Scan for the cell matching the given text and deliver its (X, Y) coordinate at center. 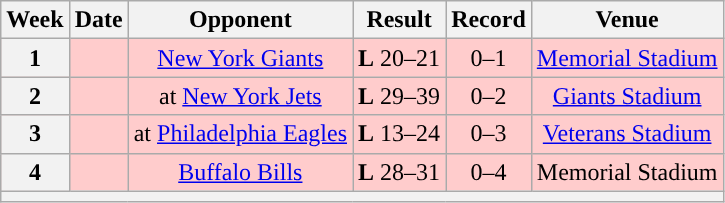
Venue (627, 20)
at Philadelphia Eagles (240, 134)
at New York Jets (240, 96)
2 (35, 96)
Date (98, 20)
Giants Stadium (627, 96)
Week (35, 20)
0–1 (489, 58)
New York Giants (240, 58)
L 20–21 (400, 58)
Result (400, 20)
3 (35, 134)
Buffalo Bills (240, 172)
L 13–24 (400, 134)
L 29–39 (400, 96)
1 (35, 58)
Veterans Stadium (627, 134)
0–4 (489, 172)
L 28–31 (400, 172)
0–2 (489, 96)
0–3 (489, 134)
Record (489, 20)
4 (35, 172)
Opponent (240, 20)
